Identify which cell holds the provided text, then report its [X, Y] central coordinate. 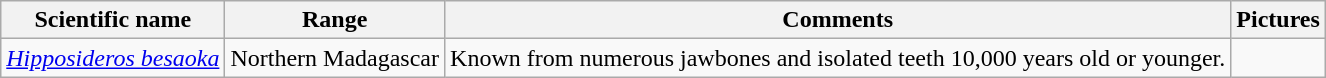
Pictures [1278, 20]
Scientific name [113, 20]
Hipposideros besaoka [113, 58]
Comments [838, 20]
Range [335, 20]
Northern Madagascar [335, 58]
Known from numerous jawbones and isolated teeth 10,000 years old or younger. [838, 58]
